Determine the (X, Y) coordinate at the center of the cell enclosing the given text.  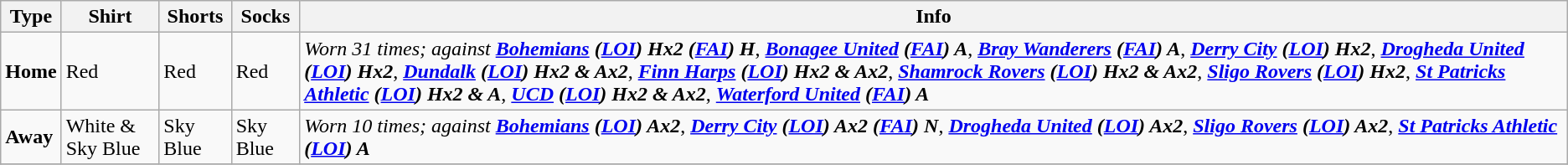
Type (31, 17)
Home (31, 71)
White & Sky Blue (111, 137)
Away (31, 137)
Info (934, 17)
Shirt (111, 17)
Shorts (195, 17)
Socks (266, 17)
